Pinpoint the cell where the given text exists, returning its (X, Y) midpoint coordinate. 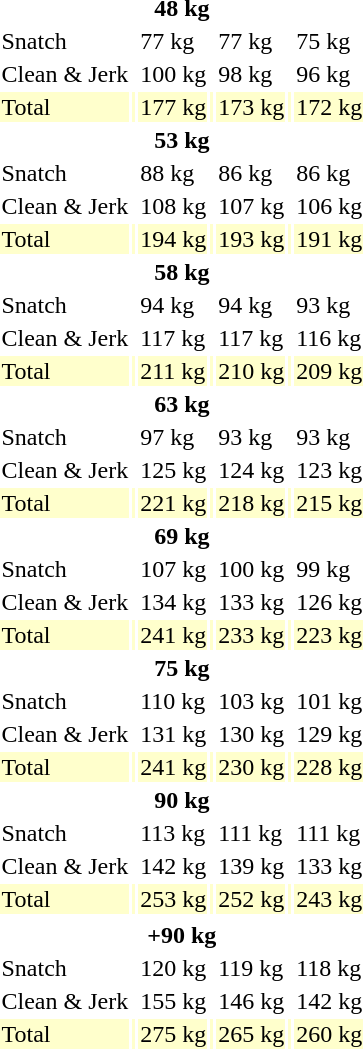
233 kg (252, 635)
93 kg (252, 437)
113 kg (174, 833)
177 kg (174, 107)
194 kg (174, 239)
275 kg (174, 1034)
97 kg (174, 437)
110 kg (174, 701)
210 kg (252, 371)
124 kg (252, 470)
253 kg (174, 899)
142 kg (174, 866)
131 kg (174, 734)
134 kg (174, 602)
230 kg (252, 767)
211 kg (174, 371)
88 kg (174, 173)
86 kg (252, 173)
120 kg (174, 968)
125 kg (174, 470)
265 kg (252, 1034)
130 kg (252, 734)
218 kg (252, 503)
98 kg (252, 74)
119 kg (252, 968)
252 kg (252, 899)
221 kg (174, 503)
146 kg (252, 1001)
133 kg (252, 602)
173 kg (252, 107)
139 kg (252, 866)
108 kg (174, 206)
193 kg (252, 239)
155 kg (174, 1001)
111 kg (252, 833)
103 kg (252, 701)
